Return the [X, Y] coordinate for the center point of the cell that contains the specified text.  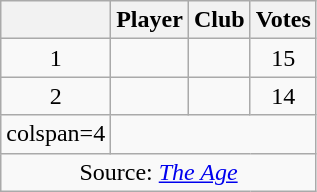
Player [150, 20]
colspan=4 [56, 134]
15 [283, 58]
1 [56, 58]
14 [283, 96]
Votes [283, 20]
2 [56, 96]
Source: The Age [159, 172]
Club [219, 20]
